Detect which cell encompasses the target text, then output its [X, Y] center coordinate. 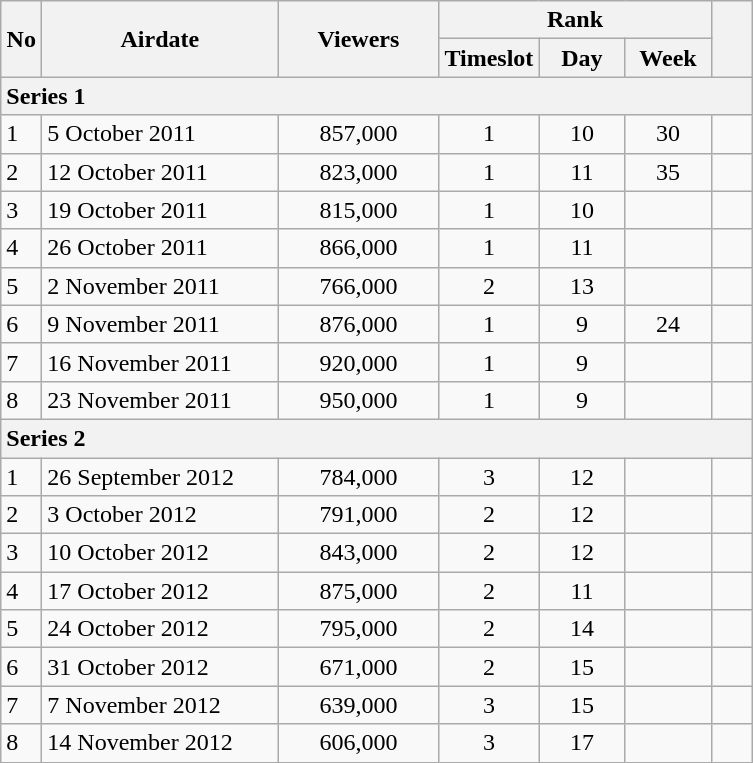
3 October 2012 [160, 515]
639,000 [358, 705]
24 October 2012 [160, 629]
784,000 [358, 477]
9 November 2011 [160, 324]
Week [668, 58]
23 November 2011 [160, 400]
5 October 2011 [160, 134]
10 October 2012 [160, 553]
31 October 2012 [160, 667]
2 November 2011 [160, 286]
16 November 2011 [160, 362]
815,000 [358, 210]
17 October 2012 [160, 591]
No [22, 39]
606,000 [358, 743]
26 October 2011 [160, 248]
Rank [575, 20]
Airdate [160, 39]
876,000 [358, 324]
7 November 2012 [160, 705]
823,000 [358, 172]
Viewers [358, 39]
Timeslot [489, 58]
766,000 [358, 286]
Day [582, 58]
14 [582, 629]
920,000 [358, 362]
950,000 [358, 400]
671,000 [358, 667]
875,000 [358, 591]
Series 2 [376, 438]
19 October 2011 [160, 210]
791,000 [358, 515]
843,000 [358, 553]
795,000 [358, 629]
30 [668, 134]
12 October 2011 [160, 172]
13 [582, 286]
Series 1 [376, 96]
14 November 2012 [160, 743]
24 [668, 324]
857,000 [358, 134]
35 [668, 172]
866,000 [358, 248]
17 [582, 743]
26 September 2012 [160, 477]
